Identify which cell holds the provided text, then report its (X, Y) central coordinate. 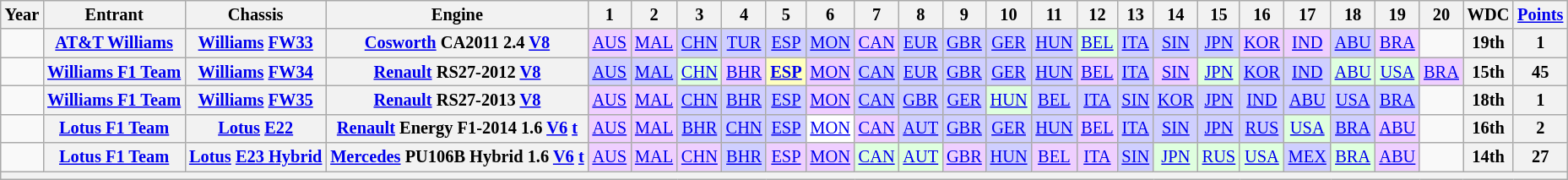
4 (745, 14)
10 (1009, 14)
7 (876, 14)
11 (1054, 14)
Entrant (114, 14)
MEX (1307, 157)
Renault RS27-2012 V8 (457, 72)
13 (1135, 14)
9 (964, 14)
WDC (1489, 14)
Year (22, 14)
Williams FW34 (255, 72)
Lotus E23 Hybrid (255, 157)
45 (1540, 72)
Mercedes PU106B Hybrid 1.6 V6 t (457, 157)
27 (1540, 157)
Points (1540, 14)
19 (1397, 14)
12 (1097, 14)
19th (1489, 43)
AT&T Williams (114, 43)
Engine (457, 14)
Williams FW35 (255, 100)
16th (1489, 128)
TUR (745, 43)
15 (1219, 14)
8 (920, 14)
Renault RS27-2013 V8 (457, 100)
5 (785, 14)
Renault Energy F1-2014 1.6 V6 t (457, 128)
3 (699, 14)
17 (1307, 14)
Cosworth CA2011 2.4 V8 (457, 43)
14th (1489, 157)
15th (1489, 72)
Williams FW33 (255, 43)
6 (829, 14)
Chassis (255, 14)
Lotus E22 (255, 128)
16 (1261, 14)
18 (1353, 14)
14 (1175, 14)
20 (1441, 14)
18th (1489, 100)
